Find where the given text appears and provide that cell's center as (X, Y) coordinate. 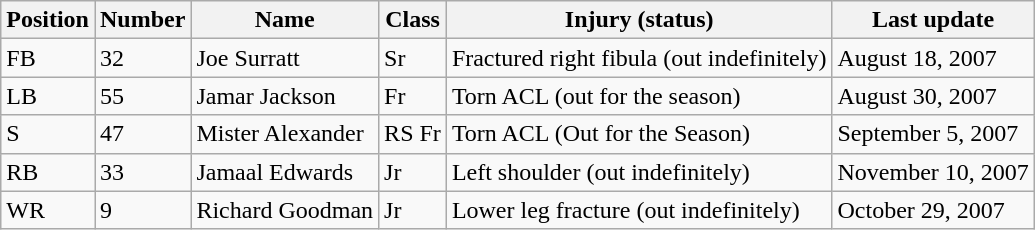
Name (285, 20)
Jamaal Edwards (285, 172)
October 29, 2007 (933, 210)
9 (142, 210)
55 (142, 96)
September 5, 2007 (933, 134)
Position (48, 20)
WR (48, 210)
Jamar Jackson (285, 96)
FB (48, 58)
Last update (933, 20)
Lower leg fracture (out indefinitely) (639, 210)
47 (142, 134)
Number (142, 20)
Richard Goodman (285, 210)
S (48, 134)
Left shoulder (out indefinitely) (639, 172)
33 (142, 172)
Fr (413, 96)
November 10, 2007 (933, 172)
LB (48, 96)
32 (142, 58)
Injury (status) (639, 20)
RS Fr (413, 134)
RB (48, 172)
Class (413, 20)
Torn ACL (Out for the Season) (639, 134)
Sr (413, 58)
Joe Surratt (285, 58)
August 30, 2007 (933, 96)
Fractured right fibula (out indefinitely) (639, 58)
Torn ACL (out for the season) (639, 96)
August 18, 2007 (933, 58)
Mister Alexander (285, 134)
